For the text-containing cell, return its midpoint in [X, Y] coordinate format. 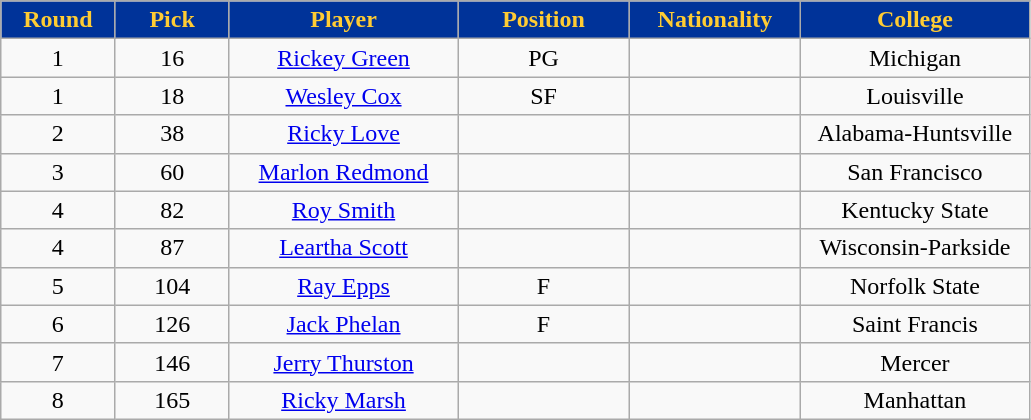
San Francisco [916, 172]
Nationality [714, 20]
Jack Phelan [344, 324]
3 [58, 172]
Player [344, 20]
Jerry Thurston [344, 362]
16 [172, 58]
Ricky Marsh [344, 400]
Alabama-Huntsville [916, 134]
104 [172, 286]
Mercer [916, 362]
8 [58, 400]
38 [172, 134]
Round [58, 20]
Manhattan [916, 400]
165 [172, 400]
Rickey Green [344, 58]
60 [172, 172]
Wisconsin-Parkside [916, 248]
82 [172, 210]
Pick [172, 20]
Saint Francis [916, 324]
5 [58, 286]
PG [544, 58]
6 [58, 324]
146 [172, 362]
Michigan [916, 58]
18 [172, 96]
Marlon Redmond [344, 172]
Kentucky State [916, 210]
Ricky Love [344, 134]
Wesley Cox [344, 96]
Leartha Scott [344, 248]
2 [58, 134]
7 [58, 362]
Position [544, 20]
126 [172, 324]
College [916, 20]
SF [544, 96]
Roy Smith [344, 210]
Louisville [916, 96]
87 [172, 248]
Norfolk State [916, 286]
Ray Epps [344, 286]
